Extract the (x, y) coordinate from the center of the cell holding the provided text.  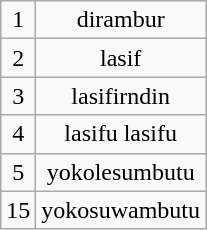
4 (18, 134)
15 (18, 210)
lasifirndin (121, 96)
2 (18, 58)
1 (18, 20)
dirambur (121, 20)
yokosuwambutu (121, 210)
5 (18, 172)
lasif (121, 58)
3 (18, 96)
lasifu lasifu (121, 134)
yokolesumbutu (121, 172)
